Identify which cell holds the provided text, then report its [X, Y] central coordinate. 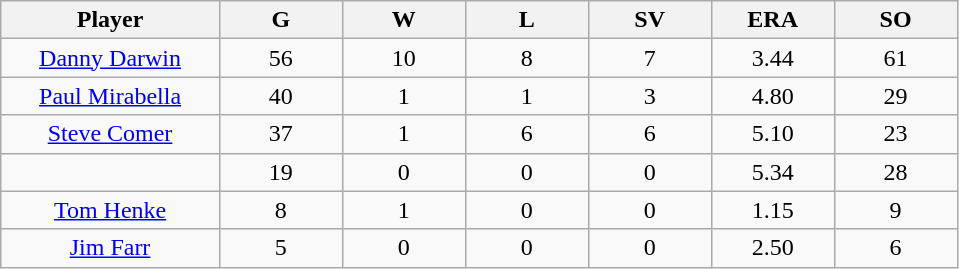
56 [280, 58]
ERA [772, 20]
SO [896, 20]
5 [280, 248]
W [404, 20]
61 [896, 58]
Paul Mirabella [110, 96]
3.44 [772, 58]
Jim Farr [110, 248]
Player [110, 20]
23 [896, 134]
19 [280, 172]
SV [650, 20]
3 [650, 96]
29 [896, 96]
10 [404, 58]
Steve Comer [110, 134]
28 [896, 172]
7 [650, 58]
L [526, 20]
5.34 [772, 172]
2.50 [772, 248]
37 [280, 134]
9 [896, 210]
G [280, 20]
5.10 [772, 134]
40 [280, 96]
Tom Henke [110, 210]
4.80 [772, 96]
1.15 [772, 210]
Danny Darwin [110, 58]
